Scan for the cell matching the given text and deliver its (X, Y) coordinate at center. 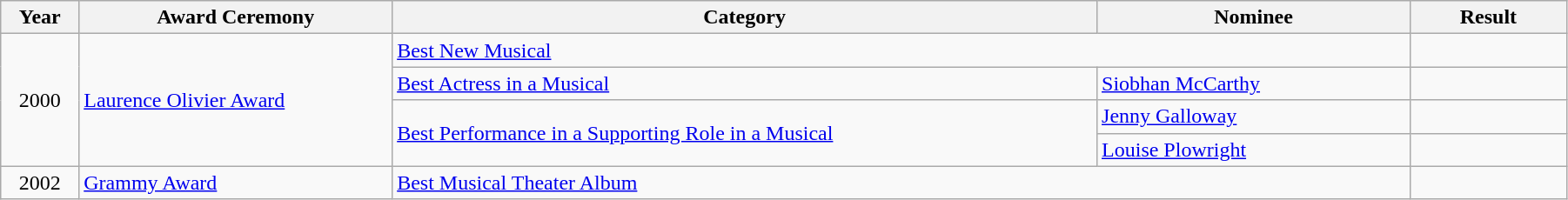
Best New Musical (901, 50)
Jenny Galloway (1254, 117)
2000 (40, 100)
Category (745, 17)
Grammy Award (236, 183)
Best Performance in a Supporting Role in a Musical (745, 133)
Nominee (1254, 17)
Siobhan McCarthy (1254, 83)
Laurence Olivier Award (236, 100)
Louise Plowright (1254, 150)
Best Actress in a Musical (745, 83)
Year (40, 17)
Result (1488, 17)
Best Musical Theater Album (901, 183)
Award Ceremony (236, 17)
2002 (40, 183)
